Locate the cell with the specified text and output its (X, Y) center coordinate. 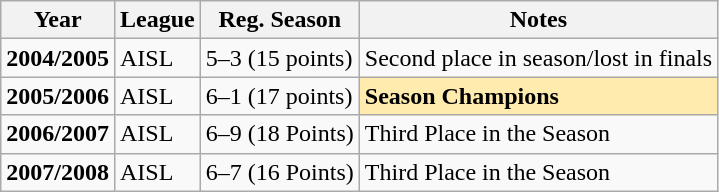
6–1 (17 points) (280, 96)
2007/2008 (58, 172)
Reg. Season (280, 20)
2005/2006 (58, 96)
5–3 (15 points) (280, 58)
League (157, 20)
Notes (538, 20)
2004/2005 (58, 58)
6–7 (16 Points) (280, 172)
Season Champions (538, 96)
Second place in season/lost in finals (538, 58)
6–9 (18 Points) (280, 134)
2006/2007 (58, 134)
Year (58, 20)
